Pinpoint the cell where the given text exists, returning its (X, Y) midpoint coordinate. 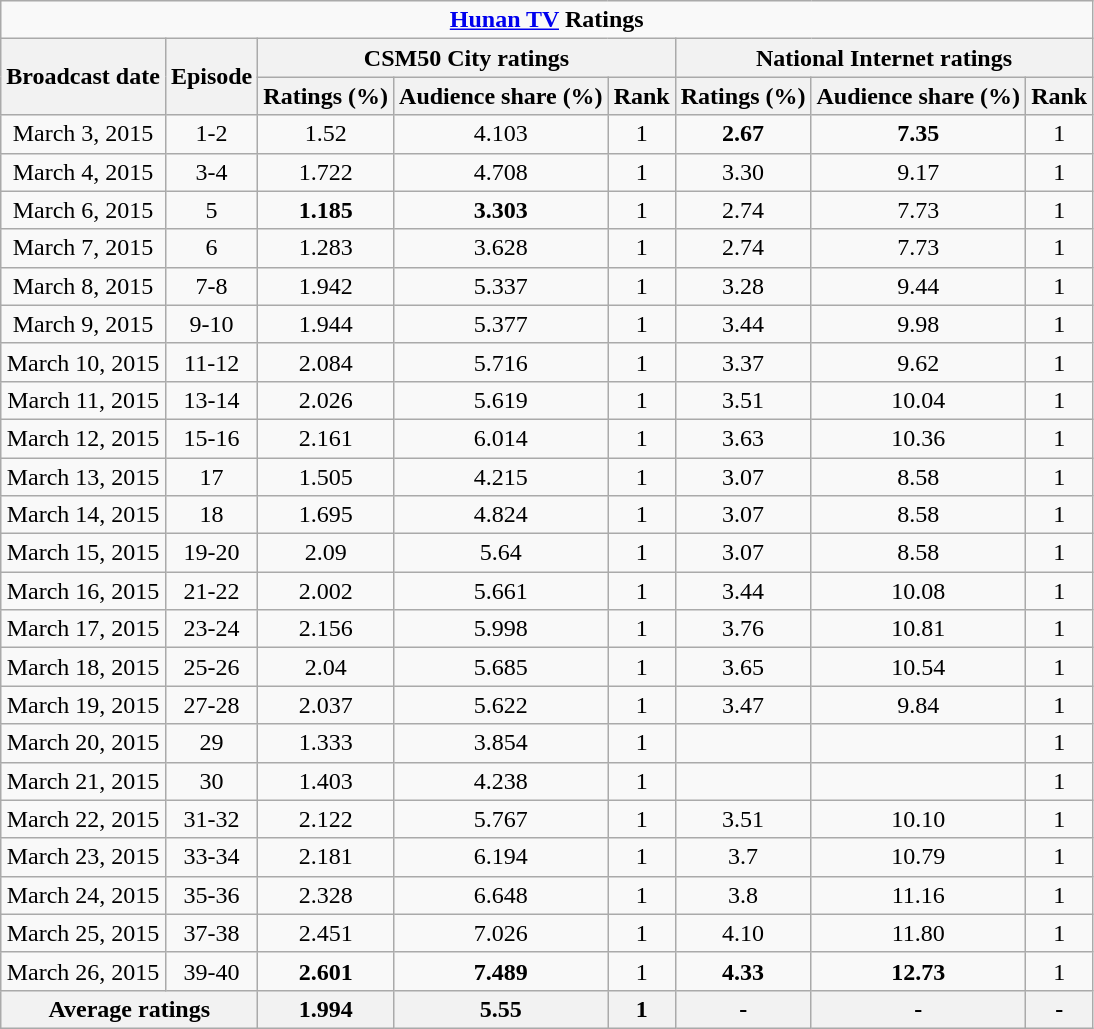
2.451 (326, 933)
5.55 (502, 1009)
13-14 (211, 400)
9-10 (211, 324)
7.026 (502, 933)
March 6, 2015 (84, 210)
9.62 (918, 362)
6 (211, 248)
23-24 (211, 629)
17 (211, 477)
2.181 (326, 857)
11-12 (211, 362)
1.403 (326, 781)
1.185 (326, 210)
5.622 (502, 705)
5.716 (502, 362)
Hunan TV Ratings (547, 20)
2.67 (743, 134)
9.98 (918, 324)
March 18, 2015 (84, 667)
March 8, 2015 (84, 286)
March 20, 2015 (84, 743)
6.194 (502, 857)
2.09 (326, 553)
3.303 (502, 210)
1.944 (326, 324)
10.10 (918, 819)
4.10 (743, 933)
6.014 (502, 438)
March 3, 2015 (84, 134)
4.215 (502, 477)
5.661 (502, 591)
Episode (211, 77)
7.35 (918, 134)
15-16 (211, 438)
3.7 (743, 857)
7-8 (211, 286)
4.824 (502, 515)
1.994 (326, 1009)
35-36 (211, 895)
3.30 (743, 172)
2.002 (326, 591)
1.942 (326, 286)
March 17, 2015 (84, 629)
March 15, 2015 (84, 553)
12.73 (918, 971)
March 24, 2015 (84, 895)
5.64 (502, 553)
10.04 (918, 400)
1.505 (326, 477)
4.708 (502, 172)
3.8 (743, 895)
2.328 (326, 895)
2.122 (326, 819)
March 4, 2015 (84, 172)
2.084 (326, 362)
3.28 (743, 286)
3.628 (502, 248)
3.37 (743, 362)
4.33 (743, 971)
3.76 (743, 629)
March 14, 2015 (84, 515)
Broadcast date (84, 77)
2.037 (326, 705)
4.238 (502, 781)
March 12, 2015 (84, 438)
5 (211, 210)
March 26, 2015 (84, 971)
March 22, 2015 (84, 819)
2.156 (326, 629)
March 13, 2015 (84, 477)
2.601 (326, 971)
39-40 (211, 971)
1.695 (326, 515)
31-32 (211, 819)
1-2 (211, 134)
5.377 (502, 324)
29 (211, 743)
6.648 (502, 895)
1.722 (326, 172)
1.52 (326, 134)
March 19, 2015 (84, 705)
18 (211, 515)
3.47 (743, 705)
5.619 (502, 400)
33-34 (211, 857)
1.283 (326, 248)
March 23, 2015 (84, 857)
March 7, 2015 (84, 248)
19-20 (211, 553)
March 9, 2015 (84, 324)
3-4 (211, 172)
1.333 (326, 743)
2.161 (326, 438)
March 10, 2015 (84, 362)
3.63 (743, 438)
7.489 (502, 971)
March 21, 2015 (84, 781)
3.65 (743, 667)
March 16, 2015 (84, 591)
10.36 (918, 438)
10.79 (918, 857)
27-28 (211, 705)
5.767 (502, 819)
11.16 (918, 895)
5.685 (502, 667)
10.08 (918, 591)
25-26 (211, 667)
30 (211, 781)
March 11, 2015 (84, 400)
10.54 (918, 667)
Average ratings (130, 1009)
5.998 (502, 629)
21-22 (211, 591)
9.84 (918, 705)
National Internet ratings (884, 58)
2.04 (326, 667)
10.81 (918, 629)
3.854 (502, 743)
11.80 (918, 933)
37-38 (211, 933)
March 25, 2015 (84, 933)
5.337 (502, 286)
4.103 (502, 134)
9.44 (918, 286)
2.026 (326, 400)
9.17 (918, 172)
CSM50 City ratings (466, 58)
